Provide the (x, y) coordinate of the cell's center where the given text is located.  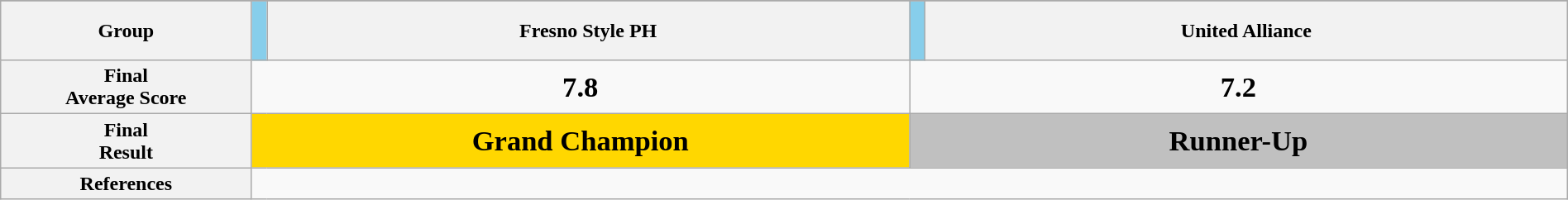
Group (126, 31)
7.8 (581, 88)
References (126, 183)
FinalResult (126, 140)
United Alliance (1245, 31)
FinalAverage Score (126, 88)
Fresno Style PH (589, 31)
Runner-Up (1239, 140)
Grand Champion (581, 140)
7.2 (1239, 88)
